Search for the cell housing the specified text and yield its (x, y) center coordinate. 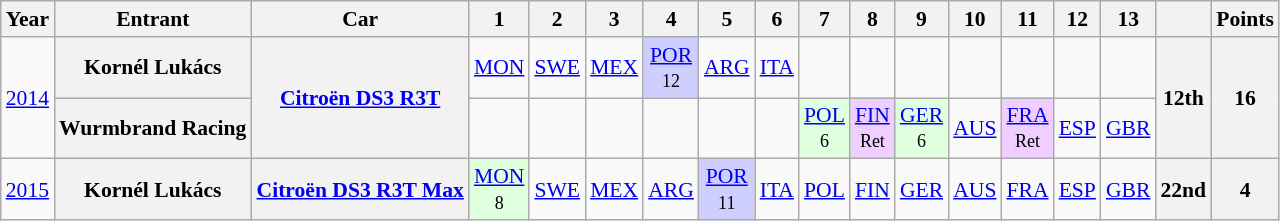
6 (777, 19)
Points (1245, 19)
POR11 (727, 190)
Citroën DS3 R3T (360, 98)
POL (824, 190)
FRARet (1027, 128)
POL6 (824, 128)
Entrant (152, 19)
Car (360, 19)
7 (824, 19)
1 (500, 19)
2014 (28, 98)
MON8 (500, 190)
GER (922, 190)
FINRet (872, 128)
2015 (28, 190)
9 (922, 19)
3 (614, 19)
12 (1078, 19)
5 (727, 19)
12th (1183, 98)
Citroën DS3 R3T Max (360, 190)
2 (557, 19)
MON (500, 68)
POR12 (671, 68)
16 (1245, 98)
13 (1128, 19)
10 (974, 19)
22nd (1183, 190)
11 (1027, 19)
Year (28, 19)
Wurmbrand Racing (152, 128)
8 (872, 19)
FRA (1027, 190)
GER6 (922, 128)
FIN (872, 190)
